Detect which cell encompasses the target text, then output its (x, y) center coordinate. 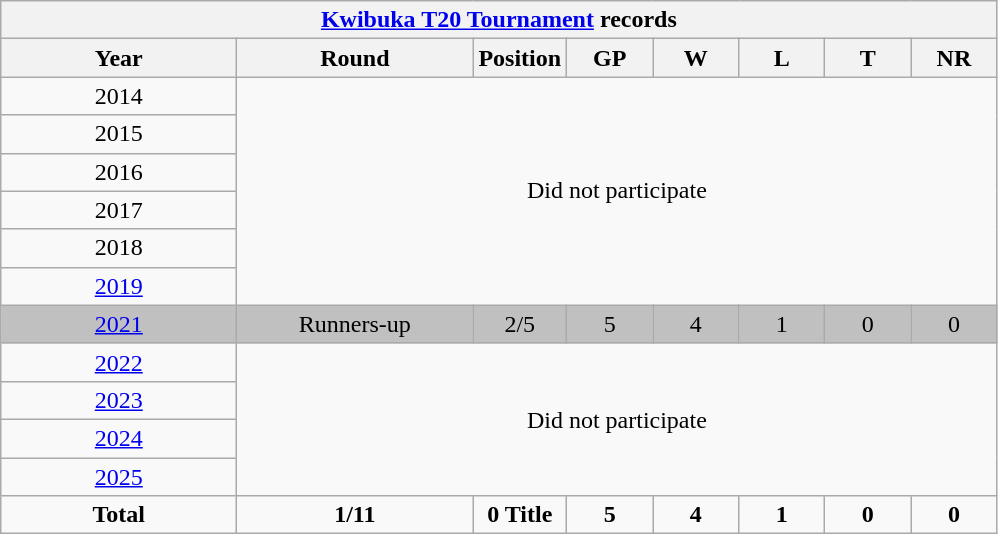
2014 (119, 96)
2/5 (520, 324)
Total (119, 515)
L (782, 58)
2022 (119, 362)
2018 (119, 248)
Kwibuka T20 Tournament records (499, 20)
2019 (119, 286)
T (868, 58)
2023 (119, 400)
GP (610, 58)
Runners-up (355, 324)
Year (119, 58)
1/11 (355, 515)
Round (355, 58)
2015 (119, 134)
2016 (119, 172)
W (696, 58)
Position (520, 58)
2017 (119, 210)
2021 (119, 324)
NR (954, 58)
0 Title (520, 515)
2024 (119, 438)
2025 (119, 477)
